Return the [x, y] coordinate for the center point of the cell that contains the specified text.  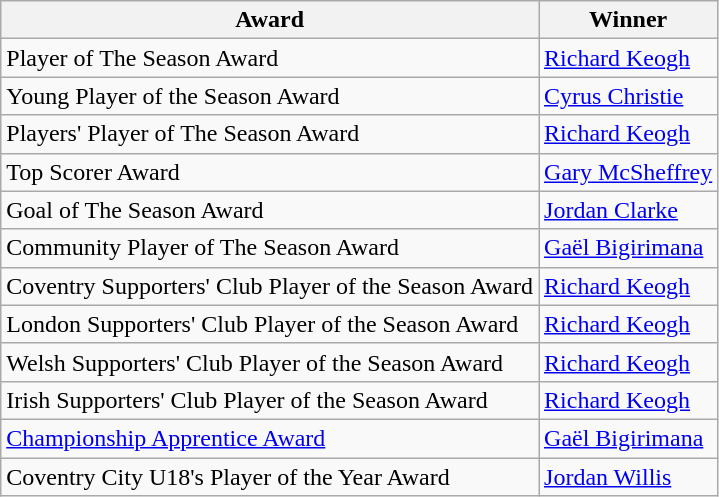
Jordan Willis [628, 477]
Goal of The Season Award [270, 210]
Gary McSheffrey [628, 172]
Welsh Supporters' Club Player of the Season Award [270, 362]
Young Player of the Season Award [270, 96]
Coventry City U18's Player of the Year Award [270, 477]
Championship Apprentice Award [270, 438]
London Supporters' Club Player of the Season Award [270, 324]
Award [270, 20]
Jordan Clarke [628, 210]
Players' Player of The Season Award [270, 134]
Player of The Season Award [270, 58]
Cyrus Christie [628, 96]
Community Player of The Season Award [270, 248]
Top Scorer Award [270, 172]
Coventry Supporters' Club Player of the Season Award [270, 286]
Winner [628, 20]
Irish Supporters' Club Player of the Season Award [270, 400]
